Return [X, Y] of the center of cell containing provided text 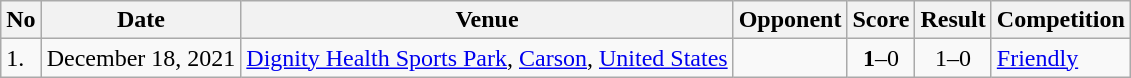
Result [953, 20]
1. [21, 58]
Score [881, 20]
Venue [487, 20]
No [21, 20]
Opponent [790, 20]
December 18, 2021 [141, 58]
Dignity Health Sports Park, Carson, United States [487, 58]
Competition [1060, 20]
Friendly [1060, 58]
Date [141, 20]
